Detect which cell encompasses the target text, then output its [x, y] center coordinate. 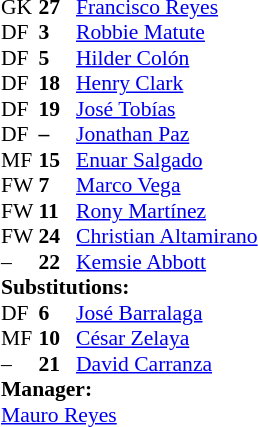
21 [57, 364]
José Tobías [167, 109]
6 [57, 313]
Robbie Matute [167, 33]
24 [57, 237]
Hilder Colón [167, 58]
David Carranza [167, 364]
José Barralaga [167, 313]
3 [57, 33]
Rony Martínez [167, 211]
Marco Vega [167, 185]
19 [57, 109]
Manager: [130, 389]
César Zelaya [167, 339]
15 [57, 160]
Christian Altamirano [167, 237]
22 [57, 262]
Kemsie Abbott [167, 262]
Enuar Salgado [167, 160]
Jonathan Paz [167, 135]
7 [57, 185]
Substitutions: [130, 287]
Henry Clark [167, 83]
5 [57, 58]
18 [57, 83]
10 [57, 339]
11 [57, 211]
